Determine the (X, Y) coordinate at the center of the cell enclosing the given text.  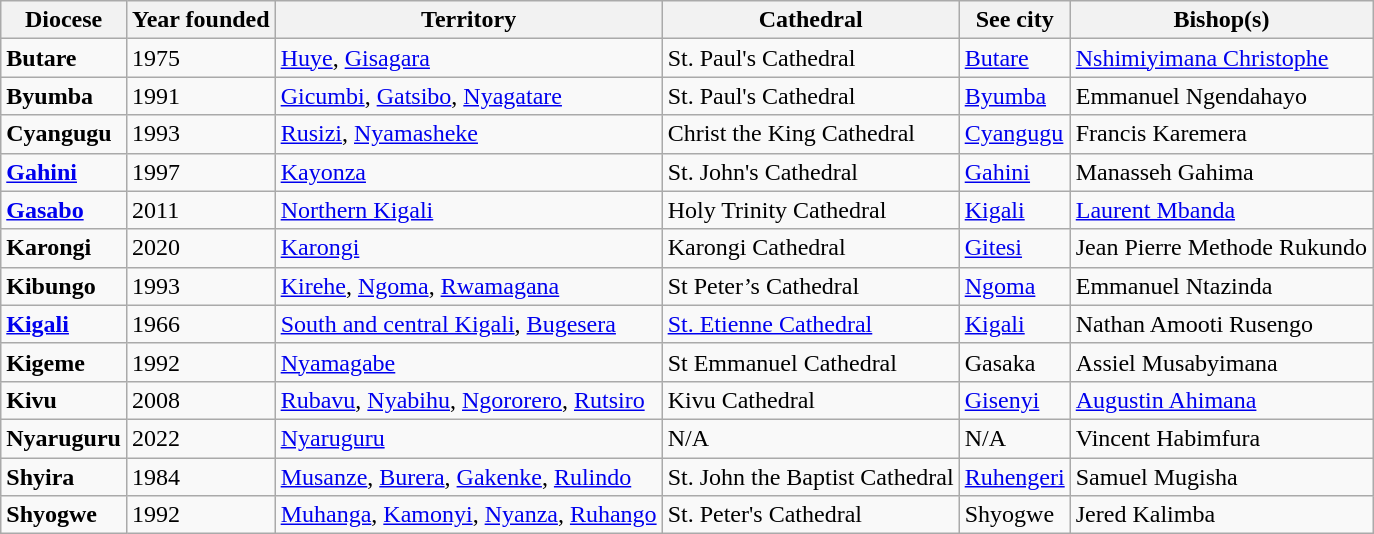
Samuel Mugisha (1221, 477)
1984 (200, 477)
Gicumbi, Gatsibo, Nyagatare (468, 96)
Jered Kalimba (1221, 515)
Northern Kigali (468, 210)
Rusizi, Nyamasheke (468, 134)
Holy Trinity Cathedral (810, 210)
Gasabo (64, 210)
Gitesi (1014, 248)
See city (1014, 20)
Vincent Habimfura (1221, 438)
St. John's Cathedral (810, 172)
Jean Pierre Methode Rukundo (1221, 248)
Bishop(s) (1221, 20)
Kigeme (64, 362)
Kivu Cathedral (810, 400)
Nyamagabe (468, 362)
Karongi Cathedral (810, 248)
1991 (200, 96)
Kirehe, Ngoma, Rwamagana (468, 286)
Diocese (64, 20)
Laurent Mbanda (1221, 210)
St. Peter's Cathedral (810, 515)
Musanze, Burera, Gakenke, Rulindo (468, 477)
Manasseh Gahima (1221, 172)
Emmanuel Ntazinda (1221, 286)
St Peter’s Cathedral (810, 286)
St. John the Baptist Cathedral (810, 477)
Rubavu, Nyabihu, Ngororero, Rutsiro (468, 400)
Kibungo (64, 286)
Kivu (64, 400)
St. Etienne Cathedral (810, 324)
Gisenyi (1014, 400)
Muhanga, Kamonyi, Nyanza, Ruhango (468, 515)
Nathan Amooti Rusengo (1221, 324)
1975 (200, 58)
Huye, Gisagara (468, 58)
2008 (200, 400)
Cathedral (810, 20)
Nshimiyimana Christophe (1221, 58)
Emmanuel Ngendahayo (1221, 96)
Territory (468, 20)
Francis Karemera (1221, 134)
Kayonza (468, 172)
2011 (200, 210)
2020 (200, 248)
South and central Kigali, Bugesera (468, 324)
Ngoma (1014, 286)
2022 (200, 438)
Shyira (64, 477)
St Emmanuel Cathedral (810, 362)
1997 (200, 172)
1966 (200, 324)
Ruhengeri (1014, 477)
Assiel Musabyimana (1221, 362)
Augustin Ahimana (1221, 400)
Christ the King Cathedral (810, 134)
Year founded (200, 20)
Gasaka (1014, 362)
